Pinpoint the cell where the given text exists, returning its [x, y] midpoint coordinate. 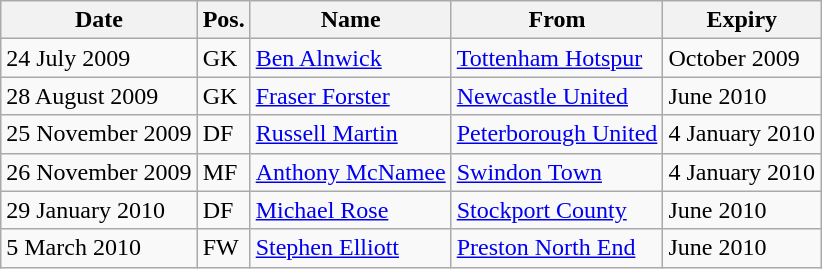
Swindon Town [557, 172]
Russell Martin [350, 134]
29 January 2010 [99, 210]
Date [99, 20]
5 March 2010 [99, 248]
Ben Alnwick [350, 58]
Expiry [742, 20]
MF [224, 172]
From [557, 20]
Fraser Forster [350, 96]
Preston North End [557, 248]
Stephen Elliott [350, 248]
FW [224, 248]
Michael Rose [350, 210]
Newcastle United [557, 96]
Pos. [224, 20]
Anthony McNamee [350, 172]
Stockport County [557, 210]
28 August 2009 [99, 96]
Tottenham Hotspur [557, 58]
October 2009 [742, 58]
26 November 2009 [99, 172]
Peterborough United [557, 134]
Name [350, 20]
25 November 2009 [99, 134]
24 July 2009 [99, 58]
